Search for the cell housing the specified text and yield its (x, y) center coordinate. 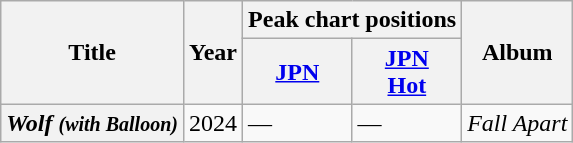
Album (518, 52)
Wolf (with Balloon) (92, 123)
Year (212, 52)
JPN (298, 72)
Title (92, 52)
Fall Apart (518, 123)
Peak chart positions (352, 20)
JPNHot (407, 72)
2024 (212, 123)
